Find where the given text appears and provide that cell's center as [x, y] coordinate. 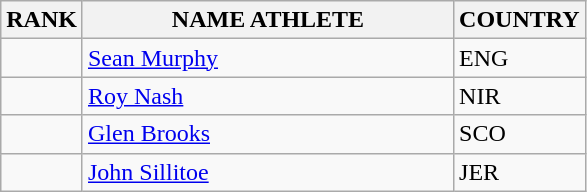
NAME ATHLETE [268, 20]
ENG [520, 58]
John Sillitoe [268, 172]
JER [520, 172]
COUNTRY [520, 20]
Sean Murphy [268, 58]
SCO [520, 134]
RANK [42, 20]
Roy Nash [268, 96]
Glen Brooks [268, 134]
NIR [520, 96]
